For the text-containing cell, return its midpoint in (X, Y) coordinate format. 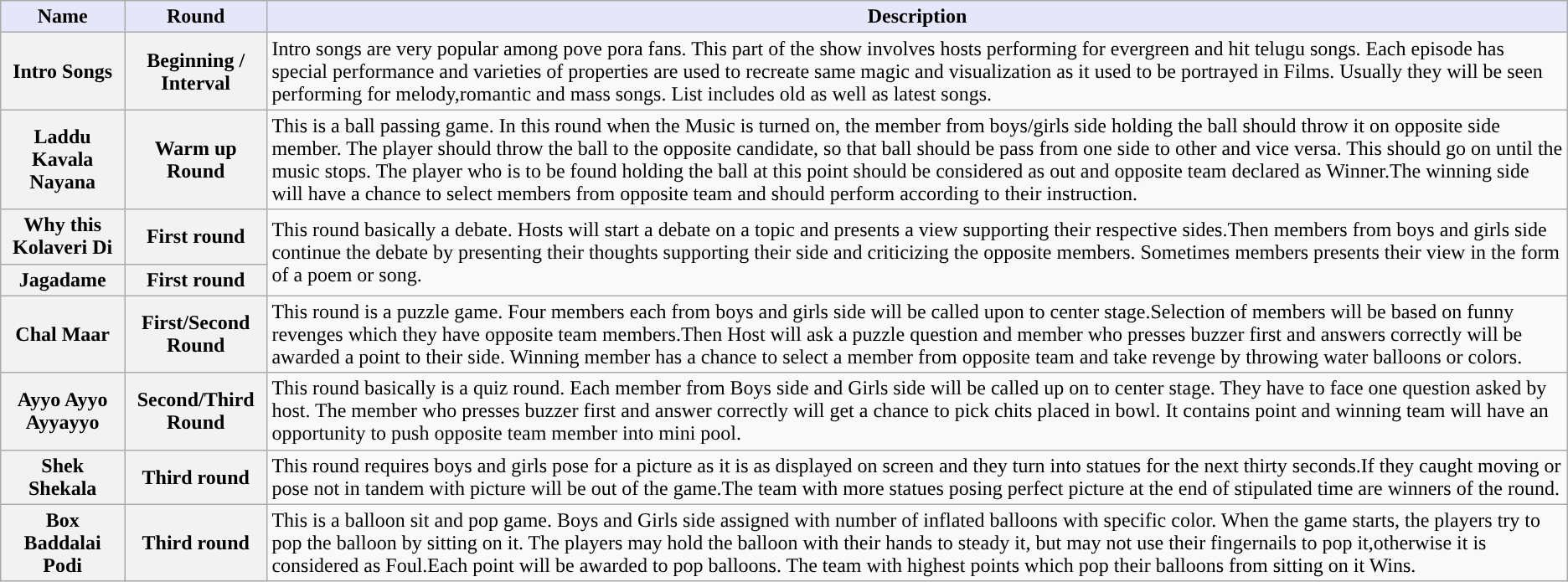
Name (63, 17)
Description (917, 17)
Laddu Kavala Nayana (63, 159)
Warm up Round (196, 159)
First/Second Round (196, 334)
Intro Songs (63, 71)
Beginning / Interval (196, 71)
Ayyo Ayyo Ayyayyo (63, 411)
Why this Kolaveri Di (63, 236)
Chal Maar (63, 334)
Second/Third Round (196, 411)
Jagadame (63, 280)
Round (196, 17)
Box Baddalai Podi (63, 543)
Shek Shekala (63, 477)
